Identify which cell holds the provided text, then report its (X, Y) central coordinate. 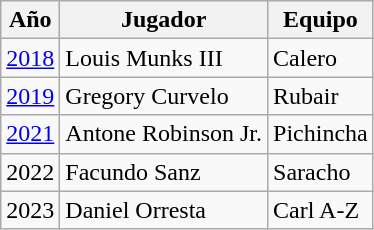
Saracho (321, 172)
Louis Munks III (164, 58)
Equipo (321, 20)
Calero (321, 58)
Año (30, 20)
2021 (30, 134)
Antone Robinson Jr. (164, 134)
Carl A-Z (321, 210)
2023 (30, 210)
Gregory Curvelo (164, 96)
Daniel Orresta (164, 210)
Rubair (321, 96)
Jugador (164, 20)
Pichincha (321, 134)
2018 (30, 58)
2022 (30, 172)
2019 (30, 96)
Facundo Sanz (164, 172)
